Return the (X, Y) coordinate for the center point of the cell that contains the specified text.  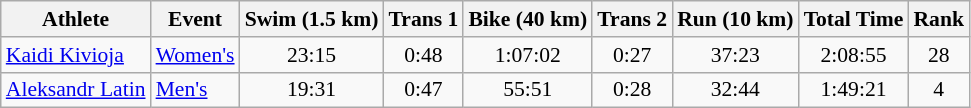
55:51 (528, 90)
23:15 (312, 55)
Event (196, 19)
Run (10 km) (735, 19)
4 (938, 90)
Men's (196, 90)
Aleksandr Latin (76, 90)
Rank (938, 19)
0:48 (423, 55)
Bike (40 km) (528, 19)
0:27 (632, 55)
32:44 (735, 90)
Trans 1 (423, 19)
28 (938, 55)
Swim (1.5 km) (312, 19)
0:28 (632, 90)
0:47 (423, 90)
Athlete (76, 19)
2:08:55 (854, 55)
37:23 (735, 55)
Trans 2 (632, 19)
1:07:02 (528, 55)
Total Time (854, 19)
Kaidi Kivioja (76, 55)
Women's (196, 55)
1:49:21 (854, 90)
19:31 (312, 90)
